For the text-containing cell, return its midpoint in (X, Y) coordinate format. 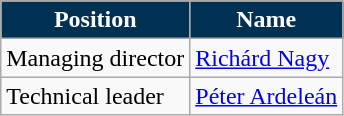
Managing director (96, 58)
Richárd Nagy (266, 58)
Name (266, 20)
Position (96, 20)
Technical leader (96, 96)
Péter Ardeleán (266, 96)
